Pinpoint the cell where the given text exists, returning its [X, Y] midpoint coordinate. 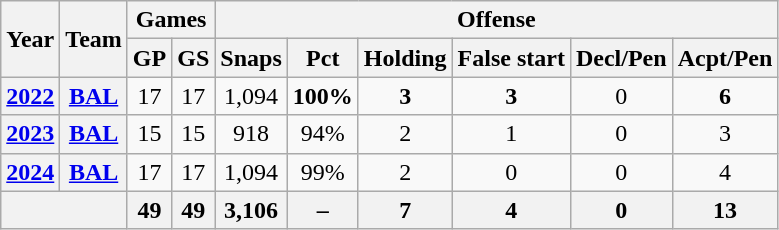
Decl/Pen [621, 58]
6 [725, 96]
2024 [30, 172]
100% [322, 96]
Year [30, 39]
3,106 [251, 210]
94% [322, 134]
1 [511, 134]
99% [322, 172]
Holding [405, 58]
Acpt/Pen [725, 58]
Team [94, 39]
False start [511, 58]
13 [725, 210]
Snaps [251, 58]
GP [149, 58]
– [322, 210]
7 [405, 210]
Pct [322, 58]
2023 [30, 134]
Games [170, 20]
2022 [30, 96]
Offense [496, 20]
918 [251, 134]
GS [194, 58]
